Search for the cell housing the specified text and yield its [x, y] center coordinate. 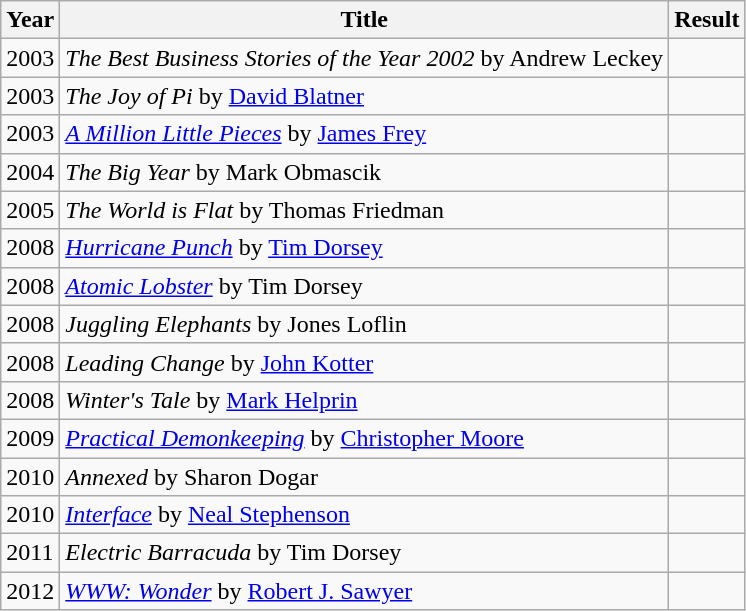
2012 [30, 591]
2011 [30, 553]
Atomic Lobster by Tim Dorsey [364, 286]
WWW: Wonder by Robert J. Sawyer [364, 591]
Juggling Elephants by Jones Loflin [364, 324]
The World is Flat by Thomas Friedman [364, 210]
A Million Little Pieces by James Frey [364, 134]
The Joy of Pi by David Blatner [364, 96]
The Best Business Stories of the Year 2002 by Andrew Leckey [364, 58]
Electric Barracuda by Tim Dorsey [364, 553]
Hurricane Punch by Tim Dorsey [364, 248]
Title [364, 20]
2004 [30, 172]
Winter's Tale by Mark Helprin [364, 400]
2009 [30, 438]
Practical Demonkeeping by Christopher Moore [364, 438]
The Big Year by Mark Obmascik [364, 172]
Leading Change by John Kotter [364, 362]
2005 [30, 210]
Result [707, 20]
Annexed by Sharon Dogar [364, 477]
Interface by Neal Stephenson [364, 515]
Year [30, 20]
